Scan for the cell matching the given text and deliver its (X, Y) coordinate at center. 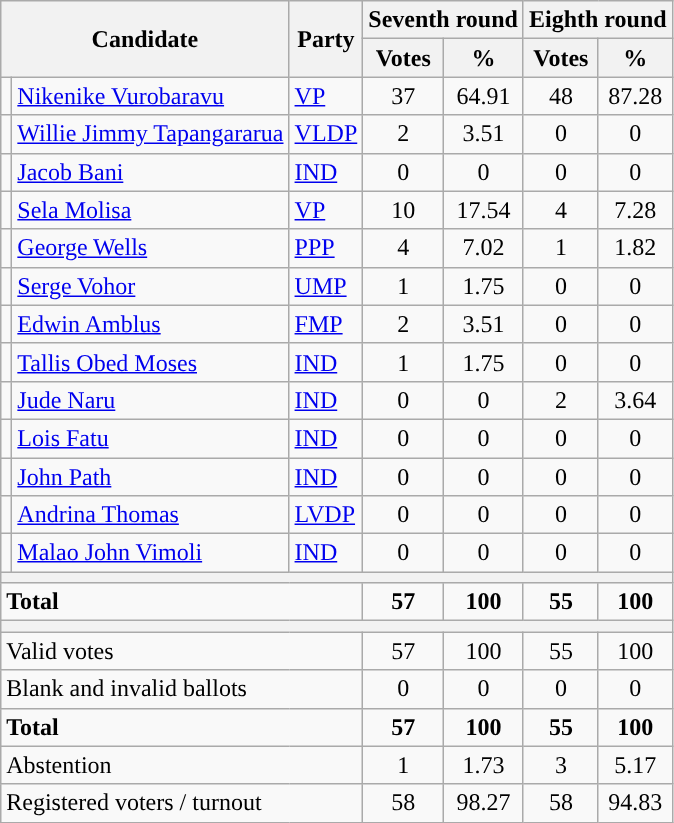
Edwin Amblus (150, 324)
1.73 (484, 765)
94.83 (635, 803)
Jacob Bani (150, 172)
Valid votes (182, 651)
John Path (150, 477)
George Wells (150, 248)
87.28 (635, 96)
3.64 (635, 400)
LVDP (326, 515)
Nikenike Vurobaravu (150, 96)
Party (326, 39)
Eighth round (598, 20)
Registered voters / turnout (182, 803)
Seventh round (444, 20)
Candidate (145, 39)
Abstention (182, 765)
Jude Naru (150, 400)
48 (560, 96)
Willie Jimmy Tapangararua (150, 134)
98.27 (484, 803)
64.91 (484, 96)
1.82 (635, 248)
Andrina Thomas (150, 515)
Sela Molisa (150, 210)
7.02 (484, 248)
Malao John Vimoli (150, 553)
Lois Fatu (150, 438)
37 (404, 96)
UMP (326, 286)
PPP (326, 248)
5.17 (635, 765)
3 (560, 765)
7.28 (635, 210)
17.54 (484, 210)
VLDP (326, 134)
Serge Vohor (150, 286)
Tallis Obed Moses (150, 362)
FMP (326, 324)
10 (404, 210)
Blank and invalid ballots (182, 689)
